Identify which cell holds the provided text, then report its [X, Y] central coordinate. 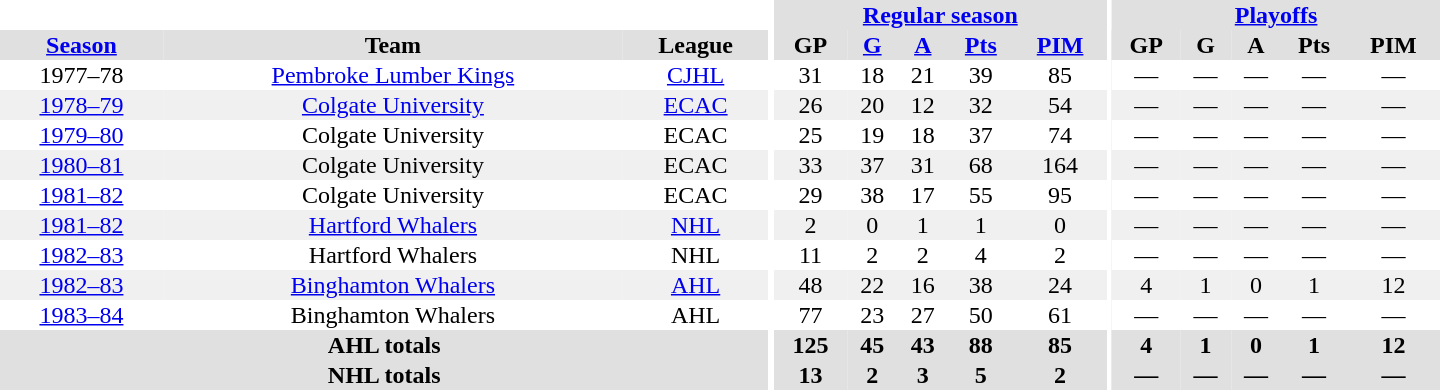
16 [924, 285]
1978–79 [82, 105]
23 [872, 315]
48 [810, 285]
29 [810, 195]
61 [1060, 315]
32 [981, 105]
25 [810, 135]
43 [924, 345]
26 [810, 105]
11 [810, 255]
Playoffs [1276, 15]
1977–78 [82, 75]
164 [1060, 165]
88 [981, 345]
AHL totals [384, 345]
1980–81 [82, 165]
League [696, 45]
Season [82, 45]
39 [981, 75]
13 [810, 375]
68 [981, 165]
27 [924, 315]
1983–84 [82, 315]
21 [924, 75]
22 [872, 285]
45 [872, 345]
19 [872, 135]
Pembroke Lumber Kings [393, 75]
20 [872, 105]
17 [924, 195]
24 [1060, 285]
50 [981, 315]
77 [810, 315]
33 [810, 165]
3 [924, 375]
1979–80 [82, 135]
Team [393, 45]
Regular season [940, 15]
55 [981, 195]
54 [1060, 105]
NHL totals [384, 375]
125 [810, 345]
95 [1060, 195]
5 [981, 375]
74 [1060, 135]
CJHL [696, 75]
